Provide the [x, y] coordinate of the cell's center where the given text is located.  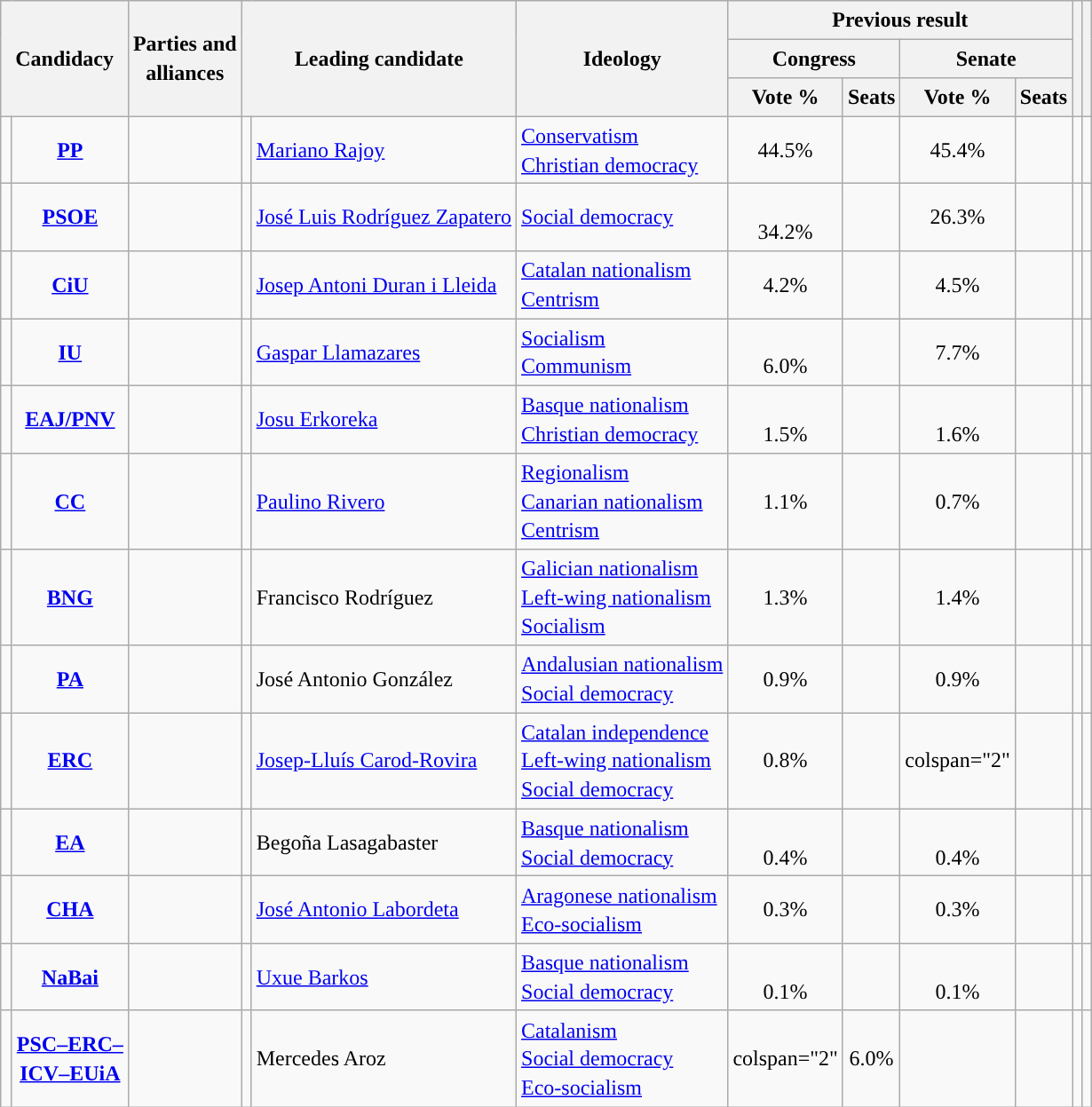
EAJ/PNV [69, 419]
1.4% [958, 597]
José Luis Rodríguez Zapatero [384, 217]
Ideology [622, 59]
Congress [814, 59]
Mariano Rajoy [384, 150]
SocialismCommunism [622, 352]
BNG [69, 597]
1.3% [786, 597]
Josep Antoni Duran i Lleida [384, 285]
ConservatismChristian democracy [622, 150]
26.3% [958, 217]
4.5% [958, 285]
34.2% [786, 217]
Paulino Rivero [384, 501]
Mercedes Aroz [384, 1058]
CC [69, 501]
1.1% [786, 501]
Gaspar Llamazares [384, 352]
0.7% [958, 501]
Catalan nationalismCentrism [622, 285]
José Antonio Labordeta [384, 910]
PP [69, 150]
7.7% [958, 352]
1.6% [958, 419]
NaBai [69, 977]
Begoña Lasagabaster [384, 842]
Basque nationalismChristian democracy [622, 419]
José Antonio González [384, 679]
0.8% [786, 761]
Andalusian nationalismSocial democracy [622, 679]
44.5% [786, 150]
Josu Erkoreka [384, 419]
PA [69, 679]
CHA [69, 910]
PSOE [69, 217]
Social democracy [622, 217]
ERC [69, 761]
Aragonese nationalismEco-socialism [622, 910]
IU [69, 352]
RegionalismCanarian nationalismCentrism [622, 501]
Galician nationalismLeft-wing nationalismSocialism [622, 597]
Previous result [900, 20]
CiU [69, 285]
Candidacy [65, 59]
Francisco Rodríguez [384, 597]
Catalan independenceLeft-wing nationalismSocial democracy [622, 761]
45.4% [958, 150]
Josep-Lluís Carod-Rovira [384, 761]
Uxue Barkos [384, 977]
PSC–ERC–ICV–EUiA [69, 1058]
CatalanismSocial democracyEco-socialism [622, 1058]
Parties andalliances [185, 59]
Leading candidate [378, 59]
EA [69, 842]
4.2% [786, 285]
1.5% [786, 419]
Senate [986, 59]
